Extract the (x, y) coordinate from the center of the cell holding the provided text.  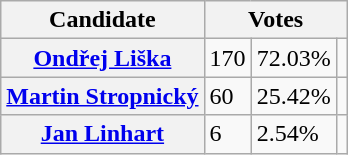
Jan Linhart (102, 134)
2.54% (294, 134)
25.42% (294, 96)
Martin Stropnický (102, 96)
72.03% (294, 58)
6 (228, 134)
Candidate (102, 20)
60 (228, 96)
170 (228, 58)
Ondřej Liška (102, 58)
Votes (276, 20)
